From the cell containing the given text, extract its center point as (x, y) coordinate. 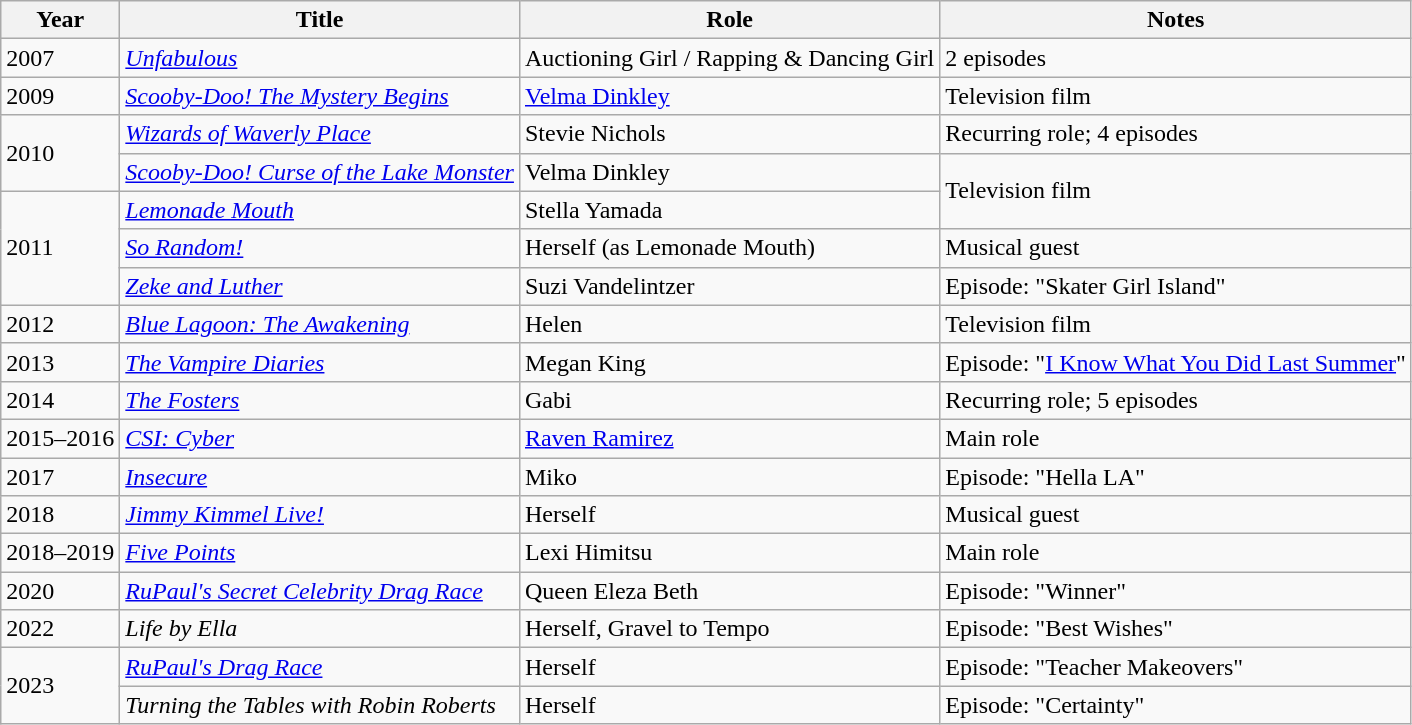
Episode: "Winner" (1176, 591)
2018 (60, 515)
2015–2016 (60, 438)
Gabi (729, 400)
2018–2019 (60, 553)
2011 (60, 248)
The Fosters (320, 400)
2 episodes (1176, 58)
Queen Eleza Beth (729, 591)
Life by Ella (320, 629)
Year (60, 20)
Recurring role; 5 episodes (1176, 400)
Scooby-Doo! The Mystery Begins (320, 96)
2013 (60, 362)
Herself (as Lemonade Mouth) (729, 248)
Herself, Gravel to Tempo (729, 629)
2014 (60, 400)
So Random! (320, 248)
The Vampire Diaries (320, 362)
Unfabulous (320, 58)
Notes (1176, 20)
2010 (60, 153)
2020 (60, 591)
Lexi Himitsu (729, 553)
Title (320, 20)
2022 (60, 629)
Lemonade Mouth (320, 210)
Auctioning Girl / Rapping & Dancing Girl (729, 58)
Episode: "Teacher Makeovers" (1176, 667)
Stella Yamada (729, 210)
Helen (729, 324)
RuPaul's Secret Celebrity Drag Race (320, 591)
Episode: "Best Wishes" (1176, 629)
Turning the Tables with Robin Roberts (320, 705)
RuPaul's Drag Race (320, 667)
Insecure (320, 477)
Recurring role; 4 episodes (1176, 134)
2012 (60, 324)
Stevie Nichols (729, 134)
Episode: "Skater Girl Island" (1176, 286)
2017 (60, 477)
2009 (60, 96)
Episode: "Certainty" (1176, 705)
2023 (60, 686)
Scooby-Doo! Curse of the Lake Monster (320, 172)
CSI: Cyber (320, 438)
Role (729, 20)
Miko (729, 477)
Episode: "Hella LA" (1176, 477)
Zeke and Luther (320, 286)
Episode: "I Know What You Did Last Summer" (1176, 362)
Wizards of Waverly Place (320, 134)
Blue Lagoon: The Awakening (320, 324)
Suzi Vandelintzer (729, 286)
Five Points (320, 553)
Megan King (729, 362)
2007 (60, 58)
Jimmy Kimmel Live! (320, 515)
Raven Ramirez (729, 438)
